For the text-containing cell, return its midpoint in [x, y] coordinate format. 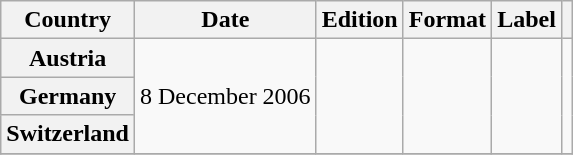
Date [225, 20]
Edition [360, 20]
Label [527, 20]
Country [68, 20]
Format [447, 20]
Switzerland [68, 134]
Germany [68, 96]
8 December 2006 [225, 96]
Austria [68, 58]
